For the text-containing cell, return its midpoint in [X, Y] coordinate format. 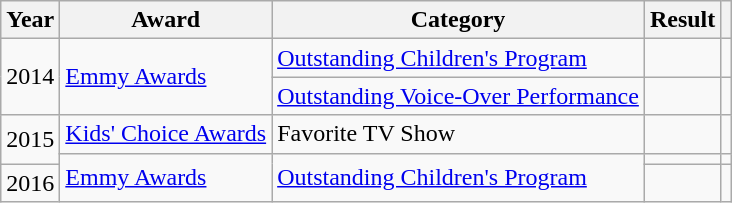
Outstanding Voice-Over Performance [458, 96]
Kids' Choice Awards [166, 134]
2016 [30, 183]
2015 [30, 140]
Year [30, 20]
Favorite TV Show [458, 134]
Award [166, 20]
Category [458, 20]
Result [682, 20]
2014 [30, 77]
